For the text-containing cell, return its midpoint in [x, y] coordinate format. 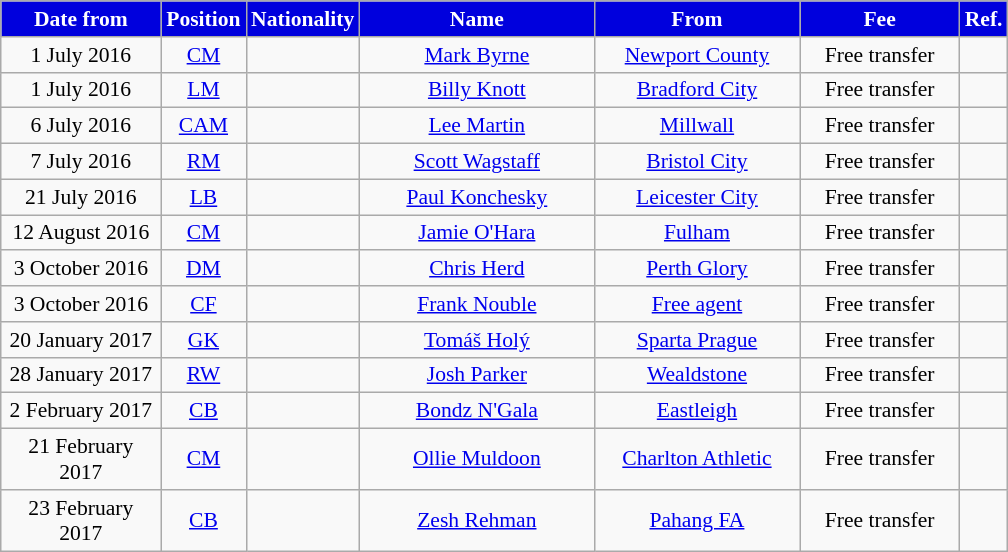
Charlton Athletic [696, 460]
Wealdstone [696, 375]
Josh Parker [476, 375]
Bradford City [696, 90]
Frank Nouble [476, 304]
LB [204, 197]
Jamie O'Hara [476, 233]
Chris Herd [476, 269]
12 August 2016 [81, 233]
Nationality [302, 19]
Fee [880, 19]
Sparta Prague [696, 340]
Bristol City [696, 162]
CAM [204, 126]
20 January 2017 [81, 340]
Perth Glory [696, 269]
Pahang FA [696, 520]
Mark Byrne [476, 55]
Eastleigh [696, 411]
Leicester City [696, 197]
Fulham [696, 233]
GK [204, 340]
Ref. [984, 19]
RW [204, 375]
Bondz N'Gala [476, 411]
Tomáš Holý [476, 340]
RM [204, 162]
Name [476, 19]
6 July 2016 [81, 126]
Scott Wagstaff [476, 162]
Newport County [696, 55]
Paul Konchesky [476, 197]
DM [204, 269]
From [696, 19]
Ollie Muldoon [476, 460]
Free agent [696, 304]
23 February 2017 [81, 520]
LM [204, 90]
Billy Knott [476, 90]
21 February 2017 [81, 460]
CF [204, 304]
Millwall [696, 126]
Position [204, 19]
Zesh Rehman [476, 520]
Lee Martin [476, 126]
28 January 2017 [81, 375]
7 July 2016 [81, 162]
2 February 2017 [81, 411]
Date from [81, 19]
21 July 2016 [81, 197]
